Return the [x, y] coordinate for the center point of the cell that contains the specified text.  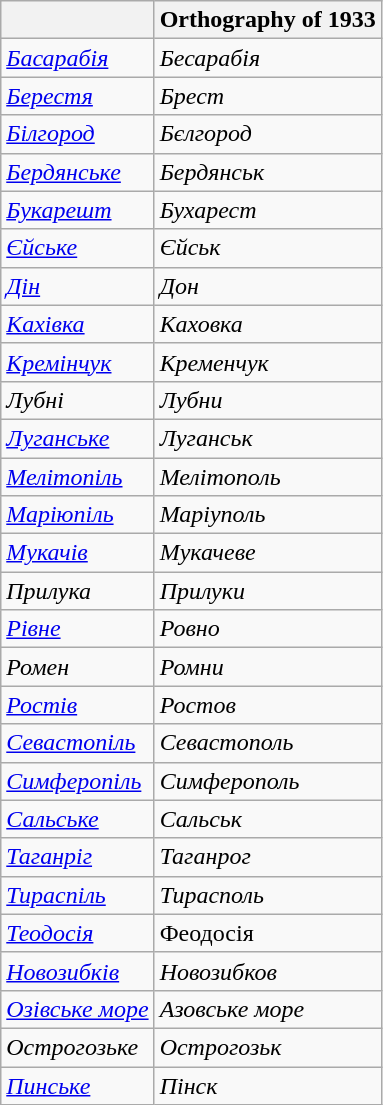
Сальське [78, 819]
Симферопіль [78, 781]
Бєлгород [268, 134]
Лубни [268, 400]
Симферополь [268, 781]
Бердянське [78, 172]
Новозибков [268, 971]
Феодосія [268, 933]
Азовське море [268, 1009]
Кремінчук [78, 362]
Бердянськ [268, 172]
Тирасполь [268, 895]
Кременчук [268, 362]
Пінск [268, 1085]
Лубні [78, 400]
Бухарест [268, 210]
Єйське [78, 248]
Севастополь [268, 743]
Єйськ [268, 248]
Ростов [268, 705]
Дін [78, 286]
Басарабія [78, 58]
Маріюпіль [78, 515]
Ромни [268, 667]
Острогозьк [268, 1047]
Острогозьке [78, 1047]
Каховка [268, 324]
Orthography of 1933 [268, 20]
Ромен [78, 667]
Мелітополь [268, 477]
Білгород [78, 134]
Теодосія [78, 933]
Кахівка [78, 324]
Букарешт [78, 210]
Брест [268, 96]
Прилуки [268, 591]
Новозибків [78, 971]
Прилука [78, 591]
Маріуполь [268, 515]
Тираспіль [78, 895]
Пинське [78, 1085]
Мукачеве [268, 553]
Таганріг [78, 857]
Мукачів [78, 553]
Озівське море [78, 1009]
Ростів [78, 705]
Луганськ [268, 438]
Севастопіль [78, 743]
Таганрог [268, 857]
Берестя [78, 96]
Мелітопіль [78, 477]
Рівне [78, 629]
Сальськ [268, 819]
Ровно [268, 629]
Бесарабія [268, 58]
Луганське [78, 438]
Дон [268, 286]
